Search for the cell housing the specified text and yield its (x, y) center coordinate. 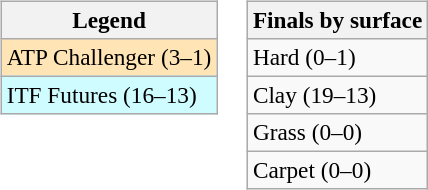
Clay (19–13) (337, 95)
Legend (108, 20)
Grass (0–0) (337, 133)
Finals by surface (337, 20)
ATP Challenger (3–1) (108, 57)
Carpet (0–0) (337, 171)
ITF Futures (16–13) (108, 95)
Hard (0–1) (337, 57)
